Extract the [X, Y] coordinate from the center of the cell holding the provided text.  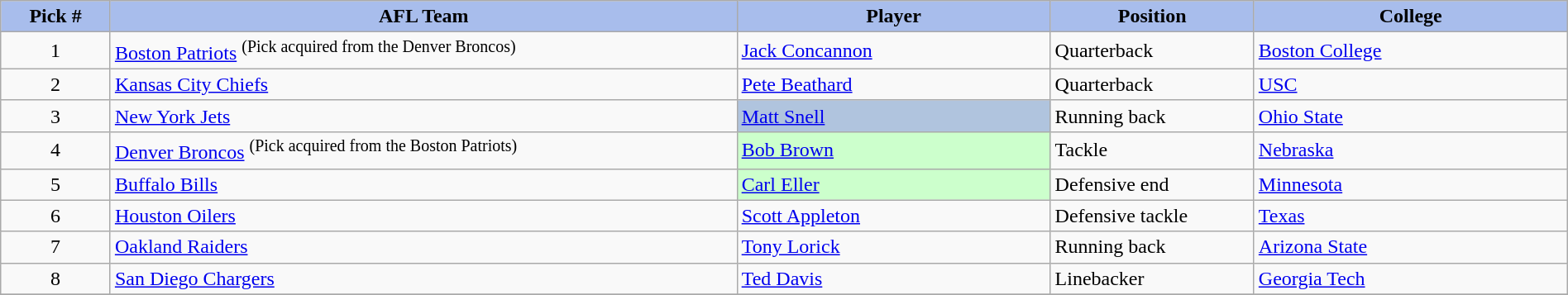
AFL Team [423, 17]
6 [56, 216]
5 [56, 184]
Position [1152, 17]
Houston Oilers [423, 216]
Matt Snell [893, 116]
Buffalo Bills [423, 184]
Minnesota [1411, 184]
Scott Appleton [893, 216]
4 [56, 150]
Boston College [1411, 51]
Georgia Tech [1411, 278]
Tony Lorick [893, 247]
8 [56, 278]
Pete Beathard [893, 84]
USC [1411, 84]
Jack Concannon [893, 51]
Oakland Raiders [423, 247]
Kansas City Chiefs [423, 84]
Linebacker [1152, 278]
Texas [1411, 216]
Pick # [56, 17]
New York Jets [423, 116]
Nebraska [1411, 150]
1 [56, 51]
Tackle [1152, 150]
3 [56, 116]
Denver Broncos (Pick acquired from the Boston Patriots) [423, 150]
Bob Brown [893, 150]
Ohio State [1411, 116]
Boston Patriots (Pick acquired from the Denver Broncos) [423, 51]
7 [56, 247]
Defensive tackle [1152, 216]
College [1411, 17]
San Diego Chargers [423, 278]
Carl Eller [893, 184]
Player [893, 17]
Arizona State [1411, 247]
Ted Davis [893, 278]
2 [56, 84]
Defensive end [1152, 184]
